Determine the (x, y) coordinate at the center of the cell enclosing the given text.  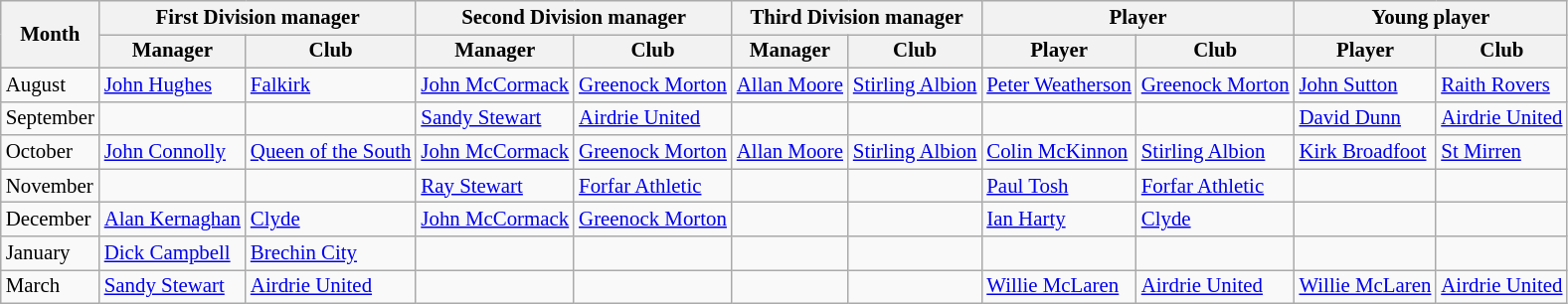
Colin McKinnon (1058, 152)
March (50, 286)
Kirk Broadfoot (1366, 152)
October (50, 152)
Falkirk (330, 84)
September (50, 118)
Month (50, 35)
Alan Kernaghan (173, 220)
Young player (1432, 18)
John Hughes (173, 84)
John Connolly (173, 152)
Queen of the South (330, 152)
St Mirren (1501, 152)
Second Division manager (573, 18)
Third Division manager (857, 18)
David Dunn (1366, 118)
January (50, 253)
Peter Weatherson (1058, 84)
November (50, 186)
August (50, 84)
Raith Rovers (1501, 84)
December (50, 220)
Brechin City (330, 253)
John Sutton (1366, 84)
Paul Tosh (1058, 186)
First Division manager (259, 18)
Ray Stewart (495, 186)
Dick Campbell (173, 253)
Ian Harty (1058, 220)
